For the text-containing cell, return its midpoint in (X, Y) coordinate format. 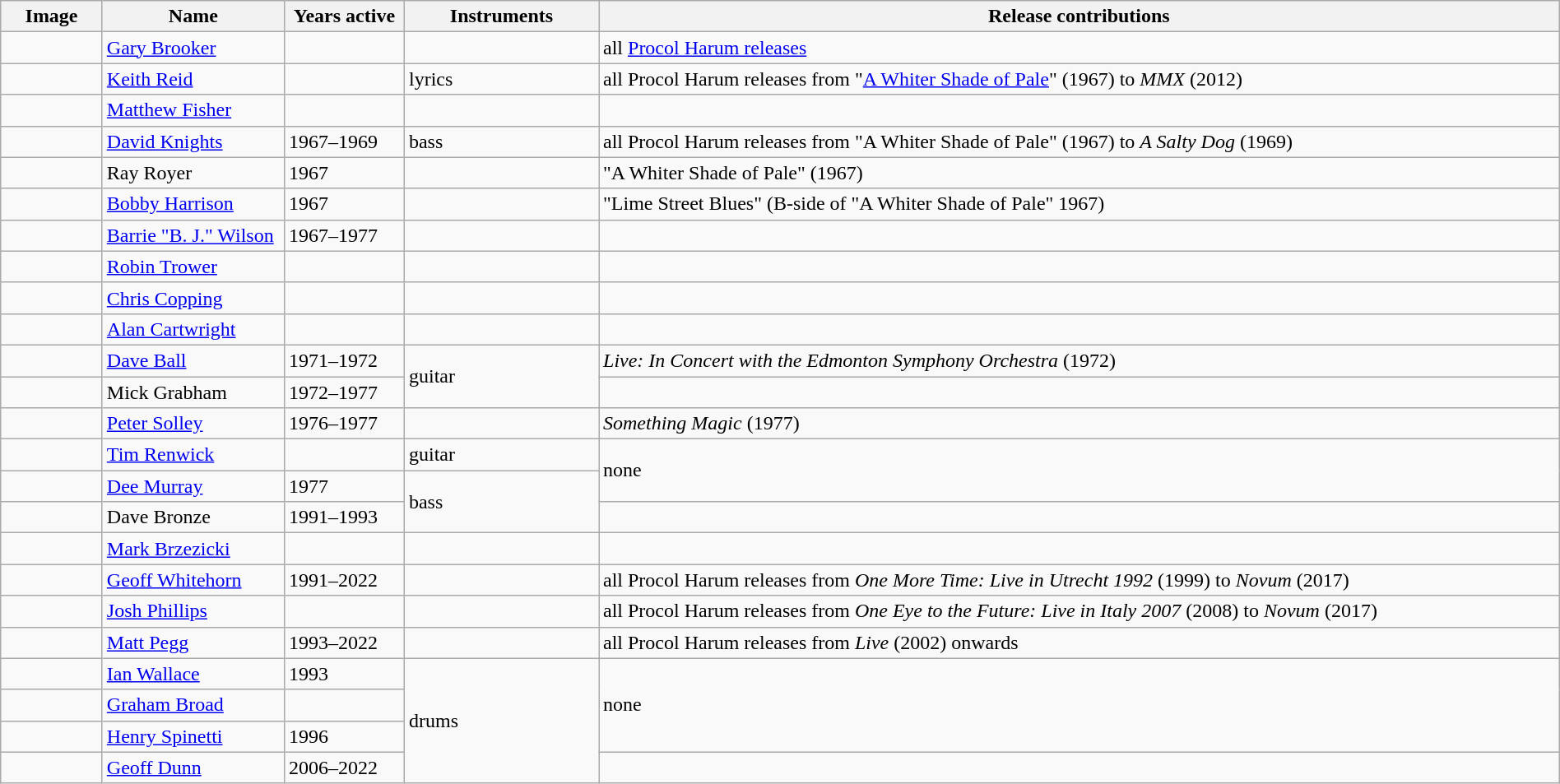
Ray Royer (193, 173)
Live: In Concert with the Edmonton Symphony Orchestra (1972) (1079, 360)
Name (193, 16)
Barrie "B. J." Wilson (193, 235)
1972–1977 (344, 392)
Bobby Harrison (193, 204)
Robin Trower (193, 267)
Dave Ball (193, 360)
all Procol Harum releases (1079, 48)
Image (52, 16)
all Procol Harum releases from "A Whiter Shade of Pale" (1967) to MMX (2012) (1079, 79)
Gary Brooker (193, 48)
1993 (344, 674)
1996 (344, 736)
1976–1977 (344, 424)
Mick Grabham (193, 392)
Josh Phillips (193, 611)
1993–2022 (344, 643)
2006–2022 (344, 768)
Matt Pegg (193, 643)
Keith Reid (193, 79)
Geoff Dunn (193, 768)
Something Magic (1977) (1079, 424)
David Knights (193, 141)
1967–1977 (344, 235)
all Procol Harum releases from Live (2002) onwards (1079, 643)
drums (501, 721)
all Procol Harum releases from One Eye to the Future: Live in Italy 2007 (2008) to Novum (2017) (1079, 611)
Chris Copping (193, 298)
Henry Spinetti (193, 736)
Dave Bronze (193, 517)
Alan Cartwright (193, 329)
Instruments (501, 16)
Mark Brzezicki (193, 549)
1991–1993 (344, 517)
Ian Wallace (193, 674)
1967–1969 (344, 141)
1991–2022 (344, 580)
Matthew Fisher (193, 110)
Dee Murray (193, 486)
"Lime Street Blues" (B-side of "A Whiter Shade of Pale" 1967) (1079, 204)
Years active (344, 16)
Release contributions (1079, 16)
1977 (344, 486)
Graham Broad (193, 705)
"A Whiter Shade of Pale" (1967) (1079, 173)
all Procol Harum releases from One More Time: Live in Utrecht 1992 (1999) to Novum (2017) (1079, 580)
all Procol Harum releases from "A Whiter Shade of Pale" (1967) to A Salty Dog (1969) (1079, 141)
lyrics (501, 79)
Peter Solley (193, 424)
1971–1972 (344, 360)
Tim Renwick (193, 455)
Geoff Whitehorn (193, 580)
